Pinpoint the cell where the given text exists, returning its (X, Y) midpoint coordinate. 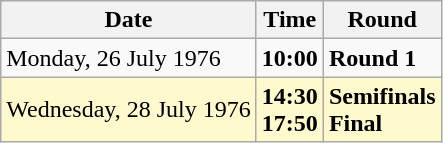
SemifinalsFinal (382, 110)
Date (129, 20)
Wednesday, 28 July 1976 (129, 110)
Round 1 (382, 58)
Monday, 26 July 1976 (129, 58)
Round (382, 20)
14:3017:50 (290, 110)
Time (290, 20)
10:00 (290, 58)
